Output the (X, Y) coordinate of the center of the cell containing the given text.  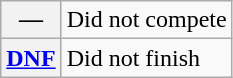
— (31, 20)
DNF (31, 58)
Did not compete (146, 20)
Did not finish (146, 58)
